Provide the (x, y) coordinate of the cell's center where the given text is located.  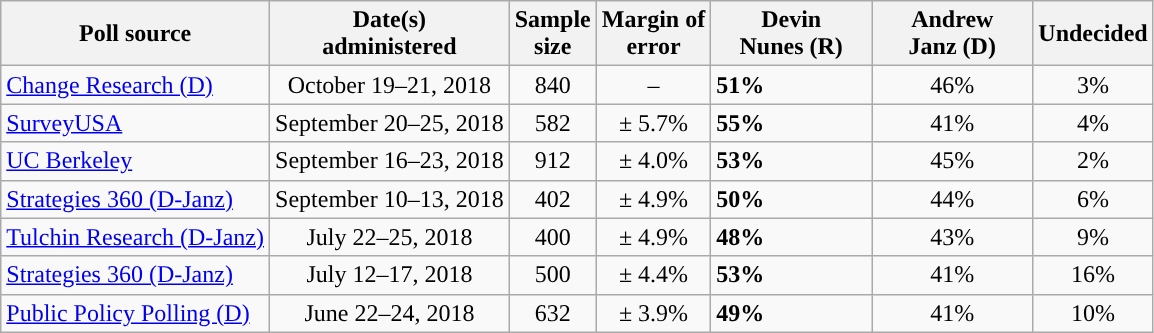
6% (1093, 199)
400 (552, 237)
June 22–24, 2018 (390, 313)
July 12–17, 2018 (390, 275)
October 19–21, 2018 (390, 85)
49% (792, 313)
Change Research (D) (136, 85)
UC Berkeley (136, 161)
Poll source (136, 34)
± 4.4% (653, 275)
48% (792, 237)
Margin oferror (653, 34)
Date(s)administered (390, 34)
DevinNunes (R) (792, 34)
± 3.9% (653, 313)
Public Policy Polling (D) (136, 313)
46% (952, 85)
Undecided (1093, 34)
16% (1093, 275)
3% (1093, 85)
45% (952, 161)
– (653, 85)
9% (1093, 237)
51% (792, 85)
500 (552, 275)
840 (552, 85)
43% (952, 237)
September 20–25, 2018 (390, 123)
Tulchin Research (D-Janz) (136, 237)
912 (552, 161)
10% (1093, 313)
July 22–25, 2018 (390, 237)
582 (552, 123)
SurveyUSA (136, 123)
50% (792, 199)
4% (1093, 123)
September 10–13, 2018 (390, 199)
402 (552, 199)
44% (952, 199)
Samplesize (552, 34)
55% (792, 123)
± 5.7% (653, 123)
September 16–23, 2018 (390, 161)
2% (1093, 161)
± 4.0% (653, 161)
632 (552, 313)
AndrewJanz (D) (952, 34)
